Return (x, y) of the center of cell containing provided text 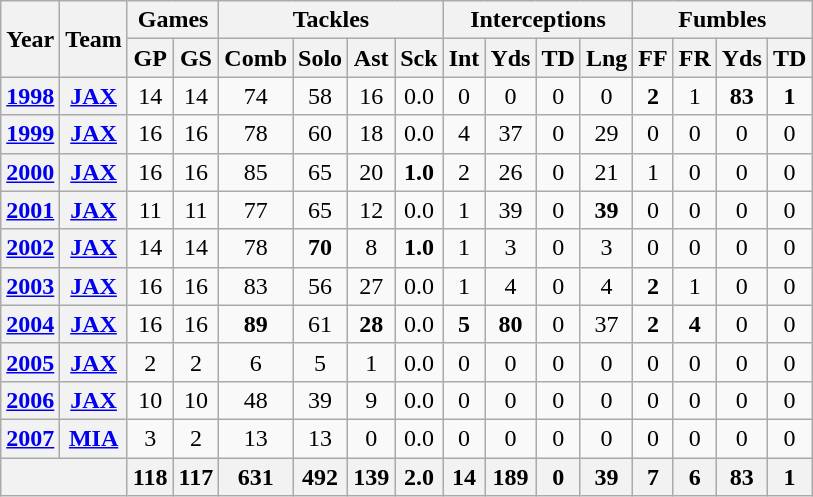
60 (320, 134)
1999 (30, 134)
7 (653, 477)
Sck (419, 58)
MIA (94, 438)
Games (173, 20)
27 (372, 286)
Comb (256, 58)
GS (196, 58)
189 (510, 477)
26 (510, 172)
Ast (372, 58)
Tackles (331, 20)
21 (606, 172)
2007 (30, 438)
85 (256, 172)
631 (256, 477)
2006 (30, 400)
77 (256, 210)
2000 (30, 172)
12 (372, 210)
28 (372, 324)
Year (30, 39)
8 (372, 248)
Int (464, 58)
117 (196, 477)
Fumbles (722, 20)
80 (510, 324)
18 (372, 134)
29 (606, 134)
2001 (30, 210)
2003 (30, 286)
9 (372, 400)
FR (694, 58)
Team (94, 39)
89 (256, 324)
48 (256, 400)
1998 (30, 96)
Lng (606, 58)
2.0 (419, 477)
20 (372, 172)
58 (320, 96)
74 (256, 96)
FF (653, 58)
492 (320, 477)
2002 (30, 248)
139 (372, 477)
118 (150, 477)
61 (320, 324)
GP (150, 58)
Solo (320, 58)
Interceptions (538, 20)
2004 (30, 324)
56 (320, 286)
2005 (30, 362)
70 (320, 248)
